From the cell containing the given text, extract its center point as [x, y] coordinate. 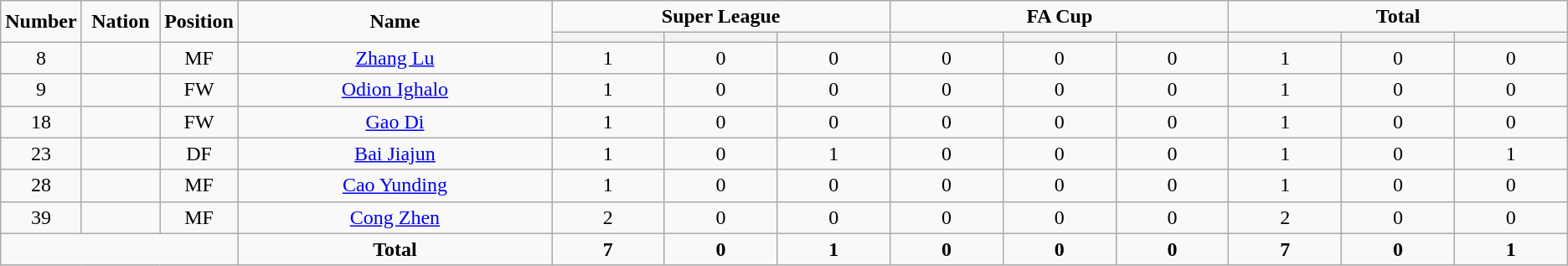
8 [41, 58]
Odion Ighalo [395, 90]
Bai Jiajun [395, 154]
Cong Zhen [395, 217]
9 [41, 90]
Position [199, 22]
DF [199, 154]
Name [395, 22]
Number [41, 22]
Nation [121, 22]
39 [41, 217]
Super League [720, 17]
Gao Di [395, 122]
Cao Yunding [395, 185]
FA Cup [1060, 17]
18 [41, 122]
Zhang Lu [395, 58]
23 [41, 154]
28 [41, 185]
